Identify which cell holds the provided text, then report its (x, y) central coordinate. 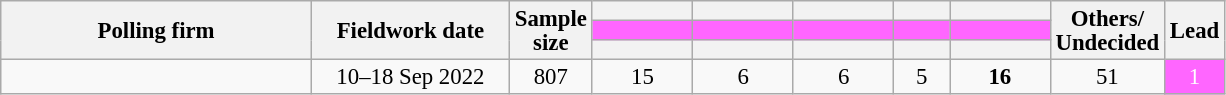
16 (1000, 78)
807 (550, 78)
10–18 Sep 2022 (410, 78)
Others/Undecided (1107, 30)
1 (1195, 78)
Polling firm (156, 30)
51 (1107, 78)
15 (642, 78)
Lead (1195, 30)
5 (922, 78)
Sample size (550, 30)
Fieldwork date (410, 30)
